Provide the [X, Y] coordinate of the cell's center where the given text is located.  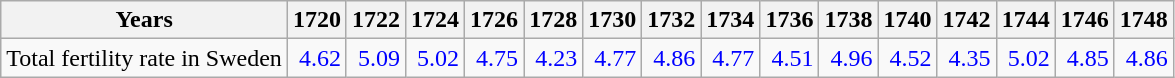
1748 [1144, 20]
4.96 [848, 58]
4.35 [966, 58]
Total fertility rate in Sweden [144, 58]
4.75 [494, 58]
1730 [612, 20]
5.09 [376, 58]
1742 [966, 20]
1744 [1026, 20]
1728 [554, 20]
Years [144, 20]
1732 [672, 20]
1720 [316, 20]
1722 [376, 20]
4.52 [908, 58]
1724 [436, 20]
1738 [848, 20]
4.23 [554, 58]
4.51 [790, 58]
4.85 [1084, 58]
1726 [494, 20]
1746 [1084, 20]
1740 [908, 20]
1736 [790, 20]
1734 [730, 20]
4.62 [316, 58]
